From the cell containing the given text, extract its center point as [X, Y] coordinate. 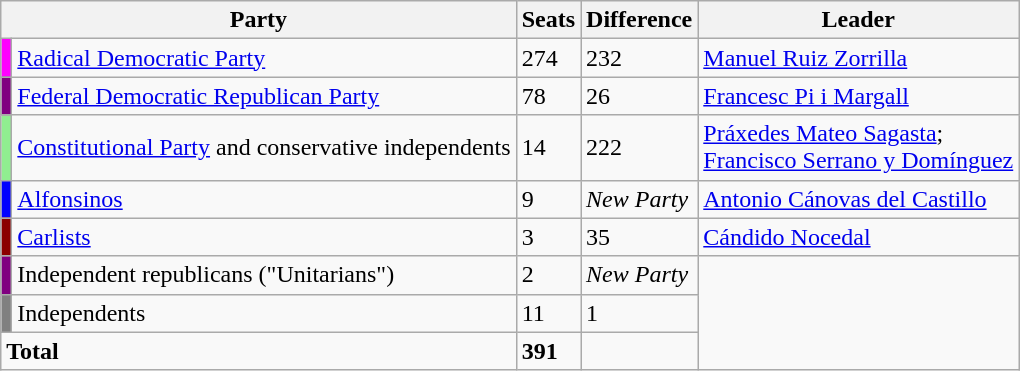
3 [548, 237]
14 [548, 148]
1 [640, 313]
Federal Democratic Republican Party [264, 96]
35 [640, 237]
222 [640, 148]
274 [548, 58]
26 [640, 96]
232 [640, 58]
78 [548, 96]
Difference [640, 20]
Cándido Nocedal [858, 237]
Party [258, 20]
Francesc Pi i Margall [858, 96]
Leader [858, 20]
9 [548, 199]
2 [548, 275]
Radical Democratic Party [264, 58]
Manuel Ruiz Zorrilla [858, 58]
Seats [548, 20]
Alfonsinos [264, 199]
Práxedes Mateo Sagasta;Francisco Serrano y Domínguez [858, 148]
Total [258, 351]
11 [548, 313]
391 [548, 351]
Antonio Cánovas del Castillo [858, 199]
Constitutional Party and conservative independents [264, 148]
Independent republicans ("Unitarians") [264, 275]
Carlists [264, 237]
Independents [264, 313]
